Pinpoint the cell where the given text exists, returning its [x, y] midpoint coordinate. 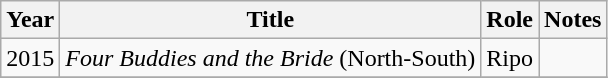
Four Buddies and the Bride (North-South) [270, 58]
2015 [30, 58]
Role [510, 20]
Notes [573, 20]
Year [30, 20]
Ripo [510, 58]
Title [270, 20]
